Scan for the cell matching the given text and deliver its [x, y] coordinate at center. 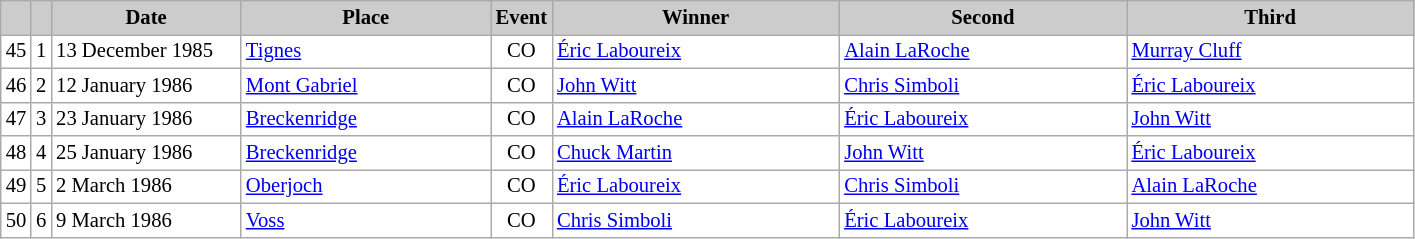
45 [16, 51]
Event [522, 17]
Winner [696, 17]
6 [41, 220]
46 [16, 85]
Third [1270, 17]
Place [366, 17]
9 March 1986 [146, 220]
3 [41, 119]
Murray Cluff [1270, 51]
Oberjoch [366, 186]
Chuck Martin [696, 153]
Date [146, 17]
Voss [366, 220]
48 [16, 153]
23 January 1986 [146, 119]
2 March 1986 [146, 186]
5 [41, 186]
2 [41, 85]
13 December 1985 [146, 51]
Tignes [366, 51]
4 [41, 153]
Second [982, 17]
47 [16, 119]
Mont Gabriel [366, 85]
49 [16, 186]
25 January 1986 [146, 153]
1 [41, 51]
12 January 1986 [146, 85]
50 [16, 220]
